Capture the cell that displays the provided text and extract its [X, Y] central coordinate. 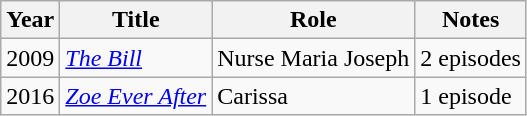
Carissa [314, 96]
Title [136, 20]
Zoe Ever After [136, 96]
2016 [30, 96]
Year [30, 20]
2 episodes [471, 58]
The Bill [136, 58]
2009 [30, 58]
Role [314, 20]
Nurse Maria Joseph [314, 58]
1 episode [471, 96]
Notes [471, 20]
